Identify which cell holds the provided text, then report its (x, y) central coordinate. 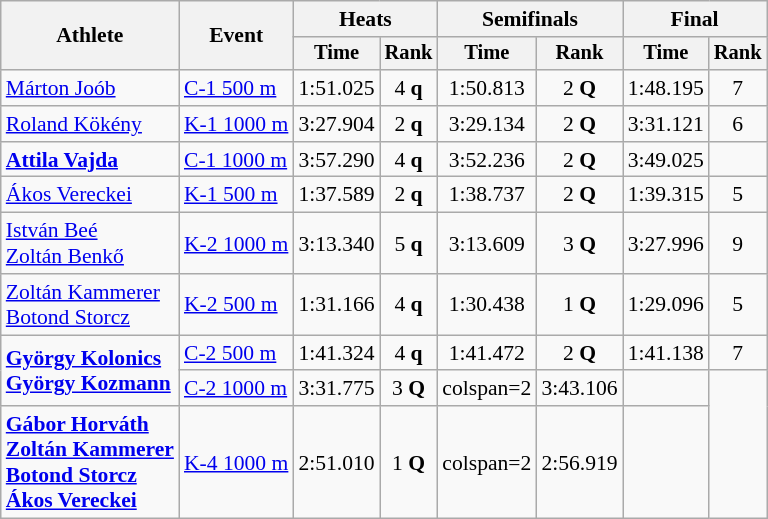
Event (236, 36)
C-2 1000 m (236, 389)
3:13.340 (336, 244)
3:13.609 (486, 244)
3:31.121 (666, 124)
3:27.996 (666, 244)
3:43.106 (579, 389)
Athlete (90, 36)
1:38.737 (486, 195)
1:48.195 (666, 88)
3:27.904 (336, 124)
3:52.236 (486, 160)
5 q (409, 244)
1:37.589 (336, 195)
9 (738, 244)
3:57.290 (336, 160)
K-2 500 m (236, 304)
K-1 1000 m (236, 124)
Roland Kökény (90, 124)
1:50.813 (486, 88)
K-4 1000 m (236, 462)
1:29.096 (666, 304)
C-1 1000 m (236, 160)
1:41.472 (486, 353)
György KolonicsGyörgy Kozmann (90, 370)
3:31.775 (336, 389)
1:51.025 (336, 88)
Zoltán KammererBotond Storcz (90, 304)
K-1 500 m (236, 195)
István BeéZoltán Benkő (90, 244)
2:56.919 (579, 462)
Heats (365, 19)
C-2 500 m (236, 353)
3:49.025 (666, 160)
2:51.010 (336, 462)
Ákos Vereckei (90, 195)
1:39.315 (666, 195)
Gábor HorváthZoltán KammererBotond StorczÁkos Vereckei (90, 462)
1:41.138 (666, 353)
K-2 1000 m (236, 244)
3:29.134 (486, 124)
C-1 500 m (236, 88)
Márton Joób (90, 88)
Semifinals (530, 19)
Final (695, 19)
6 (738, 124)
1:41.324 (336, 353)
Attila Vajda (90, 160)
1:31.166 (336, 304)
1:30.438 (486, 304)
